Provide the [X, Y] coordinate of the cell's center where the given text is located.  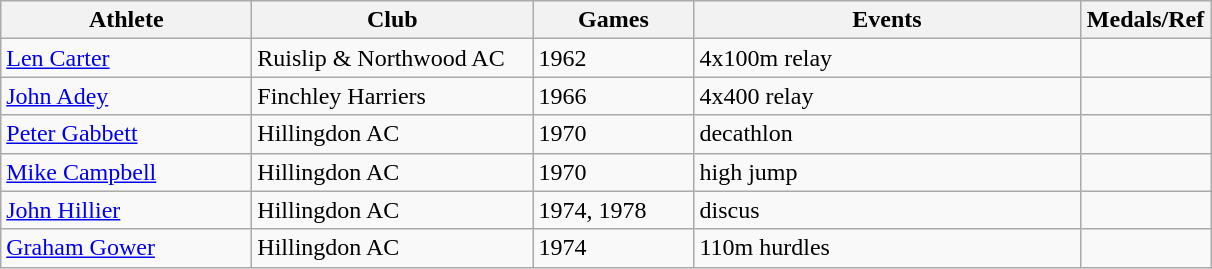
Ruislip & Northwood AC [392, 58]
4x100m relay [887, 58]
discus [887, 210]
1966 [614, 96]
Club [392, 20]
Events [887, 20]
1974, 1978 [614, 210]
1974 [614, 248]
1962 [614, 58]
Peter Gabbett [126, 134]
Medals/Ref [1146, 20]
4x400 relay [887, 96]
high jump [887, 172]
Finchley Harriers [392, 96]
Games [614, 20]
decathlon [887, 134]
Mike Campbell [126, 172]
Len Carter [126, 58]
110m hurdles [887, 248]
Athlete [126, 20]
John Hillier [126, 210]
John Adey [126, 96]
Graham Gower [126, 248]
